Find where the given text appears and provide that cell's center as [x, y] coordinate. 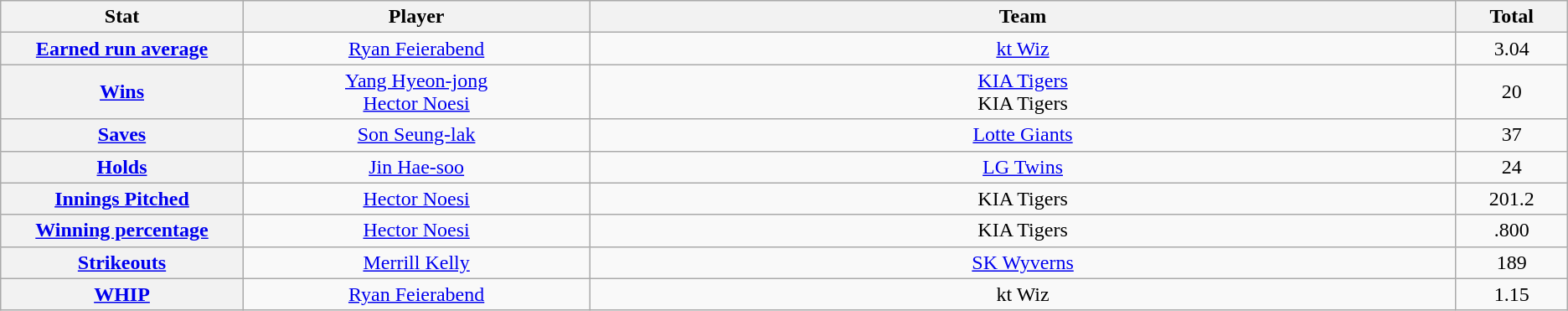
Earned run average [122, 49]
LG Twins [1023, 167]
Holds [122, 167]
Winning percentage [122, 231]
KIA TigersKIA Tigers [1023, 92]
Player [416, 17]
Team [1023, 17]
Saves [122, 135]
189 [1511, 262]
WHIP [122, 294]
1.15 [1511, 294]
Lotte Giants [1023, 135]
SK Wyverns [1023, 262]
Stat [122, 17]
24 [1511, 167]
Merrill Kelly [416, 262]
Strikeouts [122, 262]
.800 [1511, 231]
Total [1511, 17]
37 [1511, 135]
3.04 [1511, 49]
20 [1511, 92]
Yang Hyeon-jongHector Noesi [416, 92]
Jin Hae-soo [416, 167]
Wins [122, 92]
201.2 [1511, 199]
Innings Pitched [122, 199]
Son Seung-lak [416, 135]
